Return [x, y] of the center of cell containing provided text 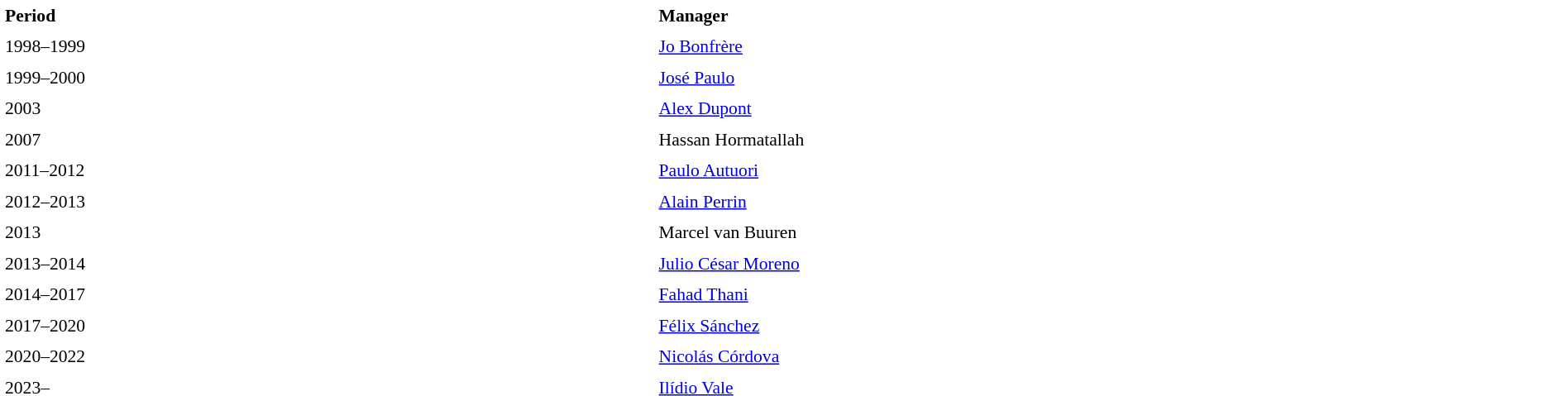
2013–2014 [327, 264]
Manager [1111, 16]
Hassan Hormatallah [1111, 140]
Jo Bonfrère [1111, 47]
Félix Sánchez [1111, 326]
Nicolás Córdova [1111, 356]
2003 [327, 108]
Alain Perrin [1111, 202]
Marcel van Buuren [1111, 232]
2017–2020 [327, 326]
Alex Dupont [1111, 108]
2013 [327, 232]
Paulo Autuori [1111, 171]
2007 [327, 140]
1998–1999 [327, 47]
2014–2017 [327, 295]
Fahad Thani [1111, 295]
Period [327, 16]
José Paulo [1111, 78]
2020–2022 [327, 356]
2012–2013 [327, 202]
1999–2000 [327, 78]
Julio César Moreno [1111, 264]
2011–2012 [327, 171]
